Determine the [x, y] coordinate at the center of the cell enclosing the given text.  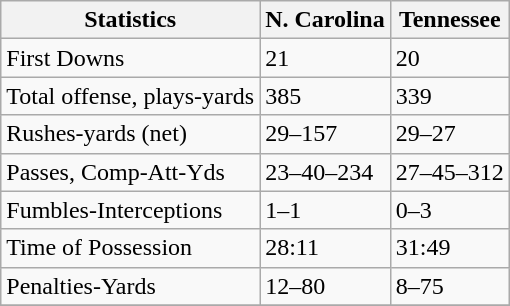
8–75 [450, 286]
0–3 [450, 210]
21 [326, 58]
Total offense, plays-yards [130, 96]
385 [326, 96]
31:49 [450, 248]
Statistics [130, 20]
29–27 [450, 134]
Rushes-yards (net) [130, 134]
28:11 [326, 248]
Fumbles-Interceptions [130, 210]
339 [450, 96]
First Downs [130, 58]
20 [450, 58]
1–1 [326, 210]
Penalties-Yards [130, 286]
23–40–234 [326, 172]
Passes, Comp-Att-Yds [130, 172]
Tennessee [450, 20]
12–80 [326, 286]
29–157 [326, 134]
27–45–312 [450, 172]
Time of Possession [130, 248]
N. Carolina [326, 20]
